Detect which cell encompasses the target text, then output its (X, Y) center coordinate. 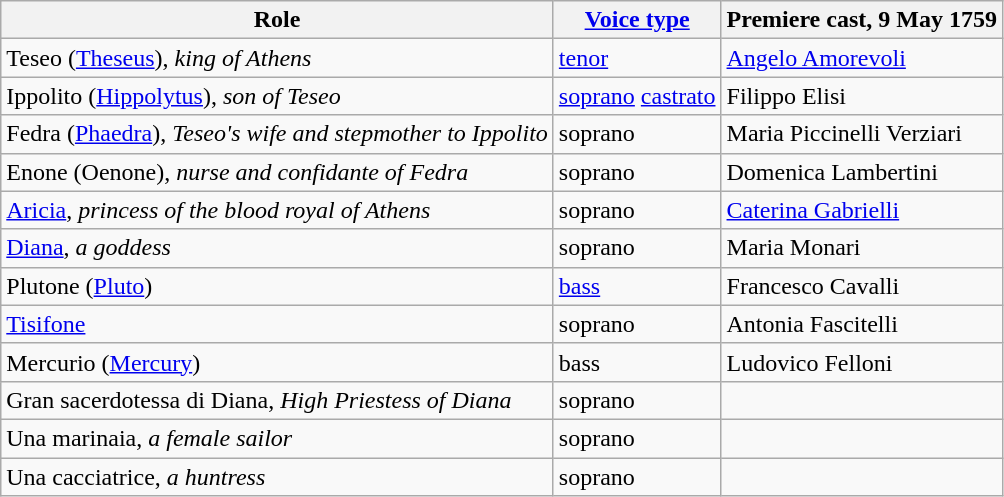
Filippo Elisi (862, 96)
Aricia, princess of the blood royal of Athens (278, 210)
Role (278, 20)
Tisifone (278, 324)
Angelo Amorevoli (862, 58)
Fedra (Phaedra), Teseo's wife and stepmother to Ippolito (278, 134)
Mercurio (Mercury) (278, 362)
Ippolito (Hippolytus), son of Teseo (278, 96)
Teseo (Theseus), king of Athens (278, 58)
Enone (Oenone), nurse and confidante of Fedra (278, 172)
tenor (637, 58)
Caterina Gabrielli (862, 210)
Premiere cast, 9 May 1759 (862, 20)
Voice type (637, 20)
Gran sacerdotessa di Diana, High Priestess of Diana (278, 400)
Una marinaia, a female sailor (278, 438)
Ludovico Felloni (862, 362)
Maria Monari (862, 248)
Domenica Lambertini (862, 172)
Antonia Fascitelli (862, 324)
Diana, a goddess (278, 248)
Maria Piccinelli Verziari (862, 134)
Plutone (Pluto) (278, 286)
Francesco Cavalli (862, 286)
Una cacciatrice, a huntress (278, 477)
soprano castrato (637, 96)
